Find where the given text appears and provide that cell's center as [x, y] coordinate. 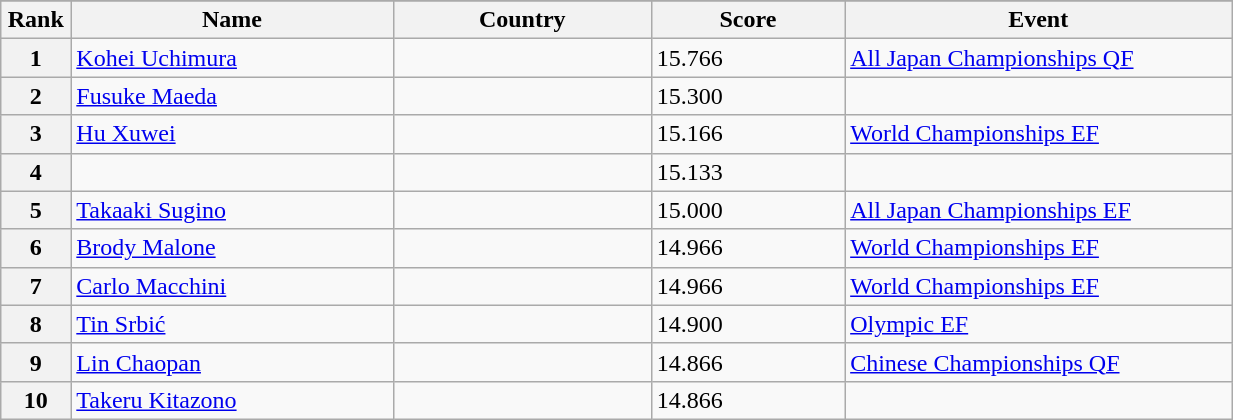
8 [36, 324]
15.300 [748, 96]
Takeru Kitazono [232, 400]
Fusuke Maeda [232, 96]
Takaaki Sugino [232, 210]
Brody Malone [232, 248]
9 [36, 362]
5 [36, 210]
Hu Xuwei [232, 134]
7 [36, 286]
Tin Srbić [232, 324]
Rank [36, 20]
6 [36, 248]
Olympic EF [1038, 324]
Event [1038, 20]
All Japan Championships EF [1038, 210]
Score [748, 20]
Carlo Macchini [232, 286]
Country [522, 20]
1 [36, 58]
10 [36, 400]
2 [36, 96]
Name [232, 20]
15.166 [748, 134]
Chinese Championships QF [1038, 362]
Lin Chaopan [232, 362]
Kohei Uchimura [232, 58]
4 [36, 172]
15.133 [748, 172]
14.900 [748, 324]
15.766 [748, 58]
3 [36, 134]
All Japan Championships QF [1038, 58]
15.000 [748, 210]
